Search for the cell housing the specified text and yield its [x, y] center coordinate. 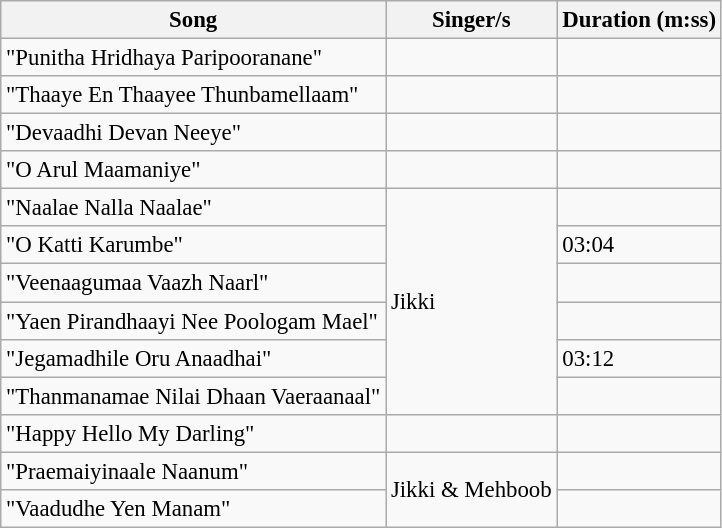
03:04 [639, 245]
"Vaadudhe Yen Manam" [194, 509]
03:12 [639, 358]
"Thaaye En Thaayee Thunbamellaam" [194, 95]
"O Katti Karumbe" [194, 245]
"Praemaiyinaale Naanum" [194, 471]
Singer/s [472, 20]
"Veenaagumaa Vaazh Naarl" [194, 283]
Jikki [472, 302]
Song [194, 20]
"Yaen Pirandhaayi Nee Poologam Mael" [194, 321]
"Jegamadhile Oru Anaadhai" [194, 358]
"Devaadhi Devan Neeye" [194, 133]
"O Arul Maamaniye" [194, 170]
"Naalae Nalla Naalae" [194, 208]
"Happy Hello My Darling" [194, 433]
"Punitha Hridhaya Paripooranane" [194, 58]
Jikki & Mehboob [472, 490]
"Thanmanamae Nilai Dhaan Vaeraanaal" [194, 396]
Duration (m:ss) [639, 20]
